For the text-containing cell, return its midpoint in [X, Y] coordinate format. 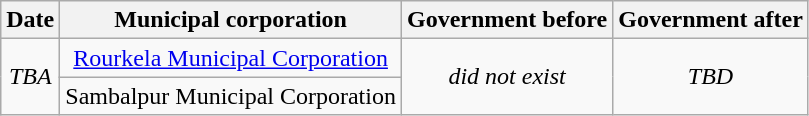
Date [30, 20]
Municipal corporation [231, 20]
did not exist [506, 77]
Government after [711, 20]
TBA [30, 77]
Rourkela Municipal Corporation [231, 58]
TBD [711, 77]
Government before [506, 20]
Sambalpur Municipal Corporation [231, 96]
